Identify which cell holds the provided text, then report its (X, Y) central coordinate. 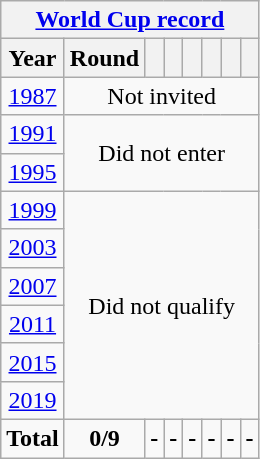
Year (33, 58)
2019 (33, 400)
Not invited (162, 96)
Did not enter (162, 153)
2003 (33, 248)
World Cup record (130, 20)
1991 (33, 134)
Did not qualify (162, 305)
2007 (33, 286)
1999 (33, 210)
Round (104, 58)
2011 (33, 324)
1995 (33, 172)
0/9 (104, 438)
2015 (33, 362)
1987 (33, 96)
Total (33, 438)
